Pinpoint the cell where the given text exists, returning its (x, y) midpoint coordinate. 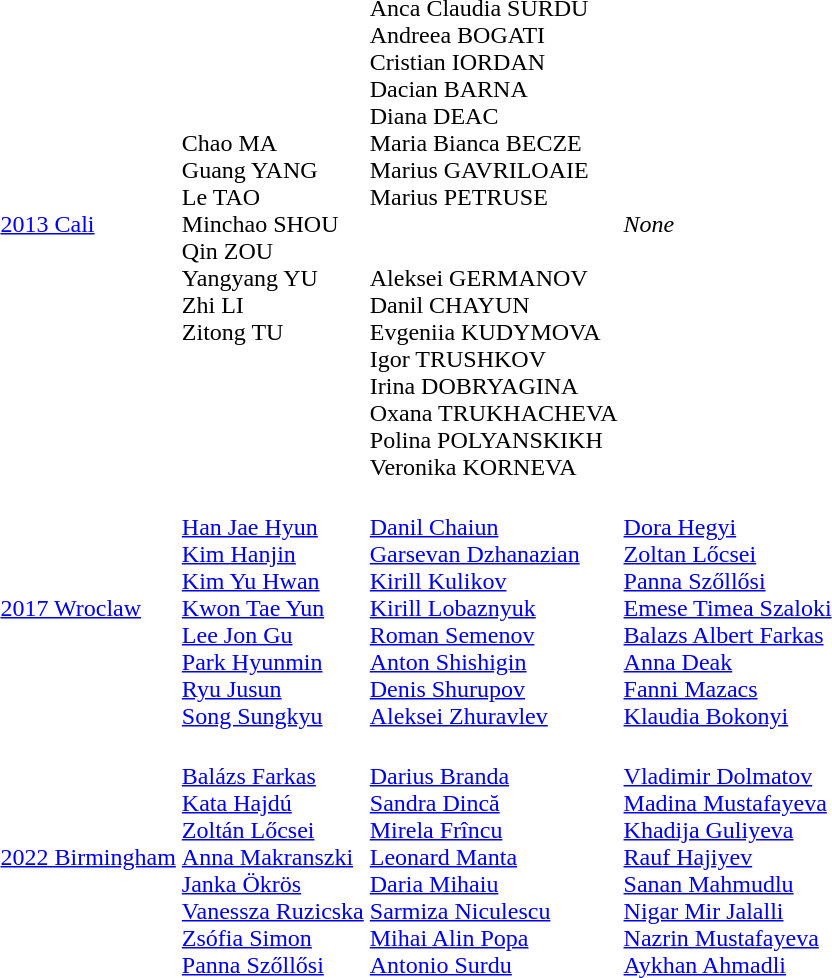
Danil ChaiunGarsevan DzhanazianKirill KulikovKirill LobaznyukRoman SemenovAnton ShishiginDenis ShurupovAleksei Zhuravlev (494, 608)
Han Jae HyunKim HanjinKim Yu HwanKwon Tae YunLee Jon GuPark HyunminRyu JusunSong Sungkyu (272, 608)
